Scan for the cell matching the given text and deliver its [x, y] coordinate at center. 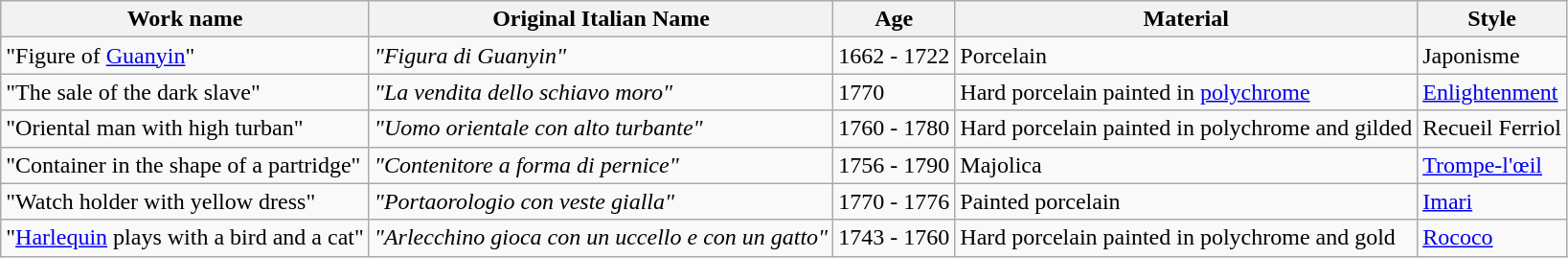
1756 - 1790 [895, 165]
1770 - 1776 [895, 201]
"La vendita dello schiavo moro" [601, 92]
Hard porcelain painted in polychrome and gilded [1186, 129]
Material [1186, 19]
Trompe-l'œil [1492, 165]
Painted porcelain [1186, 201]
"Harlequin plays with a bird and a cat" [186, 238]
"Uomo orientale con alto turbante" [601, 129]
"Container in the shape of a partridge" [186, 165]
1743 - 1760 [895, 238]
Imari [1492, 201]
1770 [895, 92]
1760 - 1780 [895, 129]
Age [895, 19]
Recueil Ferriol [1492, 129]
Style [1492, 19]
"Watch holder with yellow dress" [186, 201]
"The sale of the dark slave" [186, 92]
"Arlecchino gioca con un uccello e con un gatto" [601, 238]
1662 - 1722 [895, 56]
Work name [186, 19]
Porcelain [1186, 56]
"Portaorologio con veste gialla" [601, 201]
"Contenitore a forma di pernice" [601, 165]
Rococo [1492, 238]
Hard porcelain painted in polychrome [1186, 92]
Enlightenment [1492, 92]
"Figure of Guanyin" [186, 56]
Hard porcelain painted in polychrome and gold [1186, 238]
Majolica [1186, 165]
Original Italian Name [601, 19]
"Figura di Guanyin" [601, 56]
"Oriental man with high turban" [186, 129]
Japonisme [1492, 56]
